For the text-containing cell, return its midpoint in [X, Y] coordinate format. 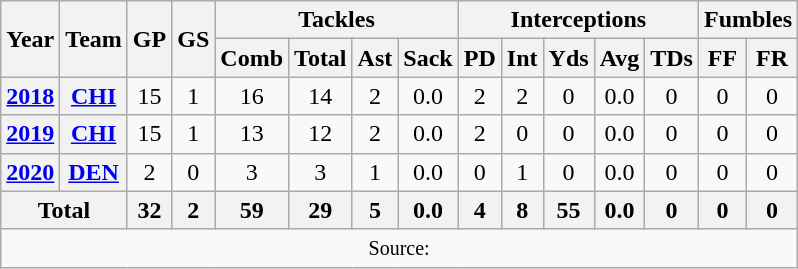
Team [94, 39]
Yds [568, 58]
59 [252, 210]
PD [480, 58]
Tackles [336, 20]
Source: [400, 248]
Fumbles [748, 20]
8 [522, 210]
16 [252, 96]
14 [321, 96]
FF [722, 58]
GP [149, 39]
32 [149, 210]
4 [480, 210]
TDs [672, 58]
5 [375, 210]
FR [772, 58]
GS [194, 39]
Comb [252, 58]
29 [321, 210]
Avg [620, 58]
2020 [30, 172]
2019 [30, 134]
Sack [428, 58]
55 [568, 210]
2018 [30, 96]
Year [30, 39]
DEN [94, 172]
Interceptions [578, 20]
Ast [375, 58]
Int [522, 58]
13 [252, 134]
12 [321, 134]
